Provide the (X, Y) coordinate of the cell's center where the given text is located.  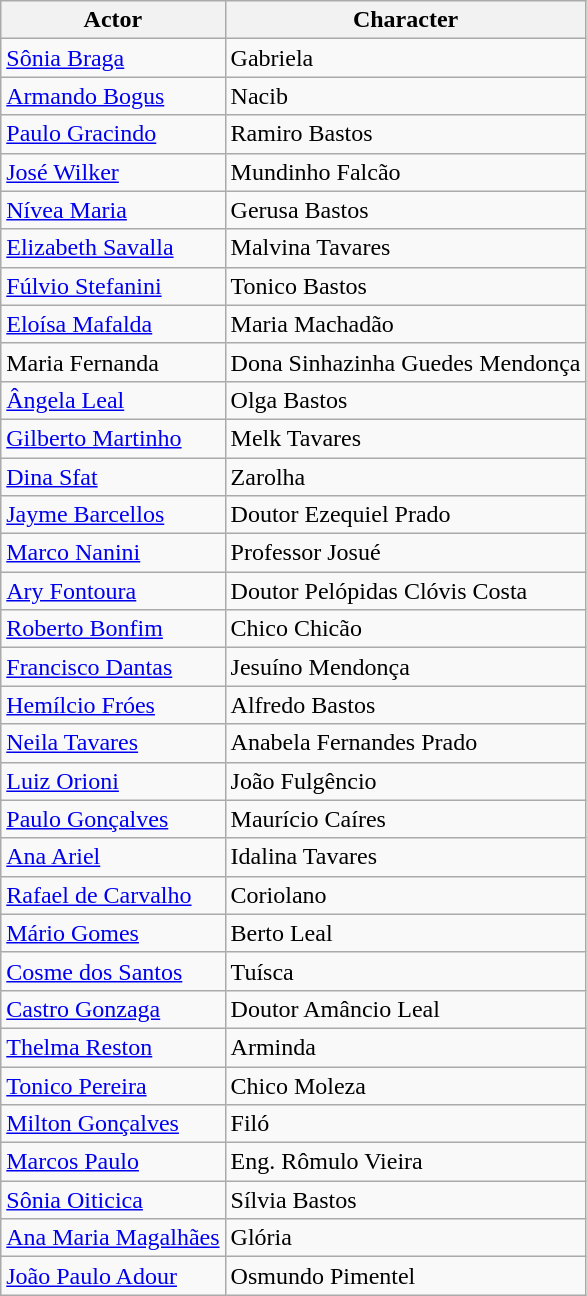
Francisco Dantas (113, 667)
Gabriela (406, 58)
Armando Bogus (113, 96)
Tuísca (406, 971)
Castro Gonzaga (113, 1009)
Thelma Reston (113, 1047)
Sílvia Bastos (406, 1200)
Roberto Bonfim (113, 629)
Actor (113, 20)
Cosme dos Santos (113, 971)
Nívea Maria (113, 210)
Gerusa Bastos (406, 210)
Idalina Tavares (406, 857)
Marcos Paulo (113, 1162)
Doutor Amâncio Leal (406, 1009)
João Fulgêncio (406, 781)
Tonico Bastos (406, 286)
Osmundo Pimentel (406, 1276)
Paulo Gracindo (113, 134)
Mundinho Falcão (406, 172)
Character (406, 20)
Filó (406, 1124)
Jayme Barcellos (113, 515)
Tonico Pereira (113, 1085)
Fúlvio Stefanini (113, 286)
Maurício Caíres (406, 819)
Ramiro Bastos (406, 134)
José Wilker (113, 172)
Professor Josué (406, 553)
Arminda (406, 1047)
Maria Fernanda (113, 362)
Melk Tavares (406, 438)
Rafael de Carvalho (113, 895)
Jesuíno Mendonça (406, 667)
Doutor Ezequiel Prado (406, 515)
Alfredo Bastos (406, 705)
Berto Leal (406, 933)
Doutor Pelópidas Clóvis Costa (406, 591)
Eloísa Mafalda (113, 324)
Neila Tavares (113, 743)
Ary Fontoura (113, 591)
Coriolano (406, 895)
Dona Sinhazinha Guedes Mendonça (406, 362)
Paulo Gonçalves (113, 819)
Sônia Oiticica (113, 1200)
Maria Machadão (406, 324)
Elizabeth Savalla (113, 248)
Zarolha (406, 477)
Ângela Leal (113, 400)
Sônia Braga (113, 58)
Hemílcio Fróes (113, 705)
Dina Sfat (113, 477)
Malvina Tavares (406, 248)
Chico Chicão (406, 629)
Ana Maria Magalhães (113, 1238)
Luiz Orioni (113, 781)
Glória (406, 1238)
João Paulo Adour (113, 1276)
Mário Gomes (113, 933)
Chico Moleza (406, 1085)
Ana Ariel (113, 857)
Eng. Rômulo Vieira (406, 1162)
Gilberto Martinho (113, 438)
Nacib (406, 96)
Olga Bastos (406, 400)
Marco Nanini (113, 553)
Anabela Fernandes Prado (406, 743)
Milton Gonçalves (113, 1124)
